Extract the [X, Y] coordinate from the center of the cell holding the provided text.  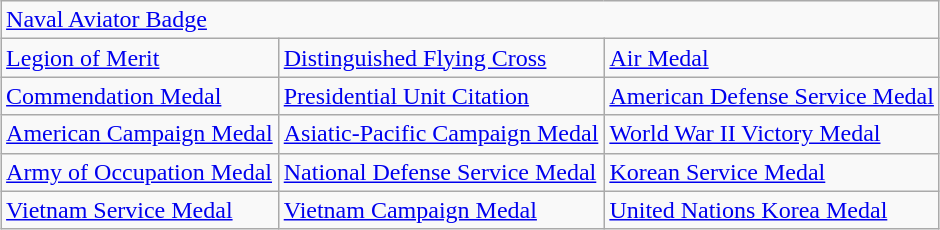
Commendation Medal [140, 96]
Vietnam Service Medal [140, 210]
Naval Aviator Badge [470, 20]
Legion of Merit [140, 58]
Korean Service Medal [772, 172]
United Nations Korea Medal [772, 210]
National Defense Service Medal [441, 172]
Asiatic-Pacific Campaign Medal [441, 134]
American Defense Service Medal [772, 96]
Air Medal [772, 58]
Vietnam Campaign Medal [441, 210]
Distinguished Flying Cross [441, 58]
American Campaign Medal [140, 134]
Army of Occupation Medal [140, 172]
World War II Victory Medal [772, 134]
Presidential Unit Citation [441, 96]
